Extract the (x, y) coordinate from the center of the cell holding the provided text.  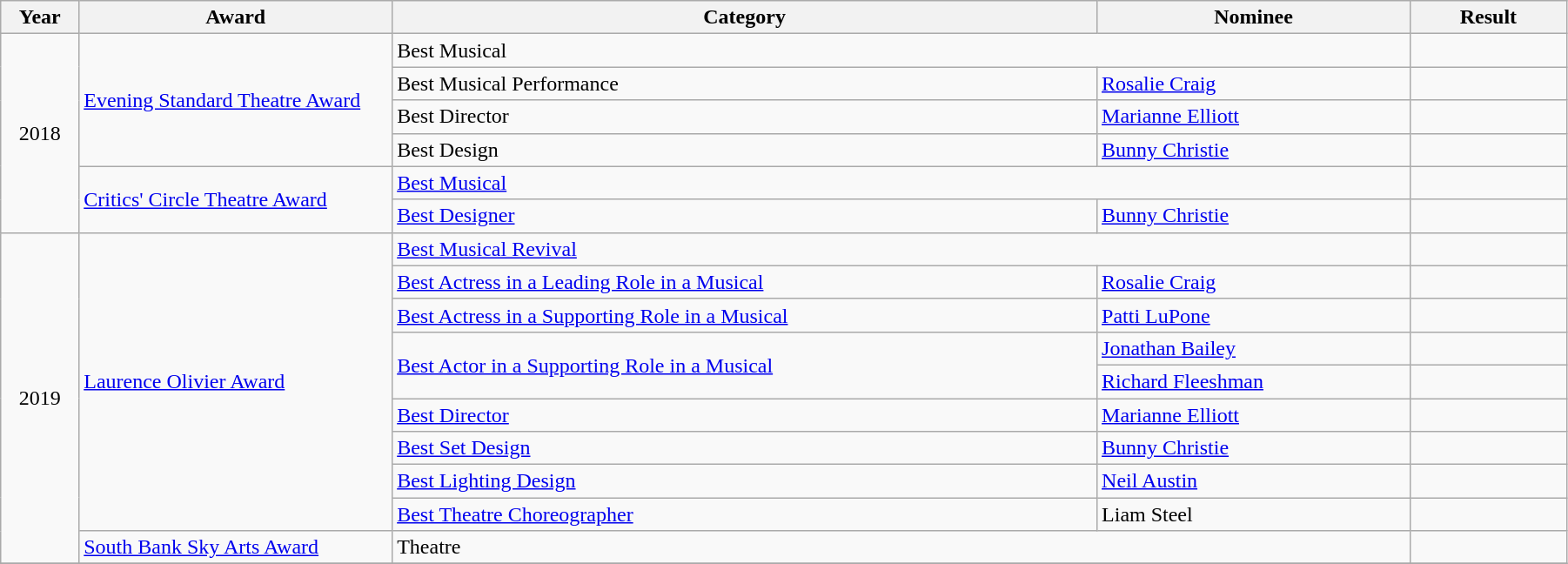
Best Actress in a Leading Role in a Musical (745, 282)
Patti LuPone (1254, 315)
Nominee (1254, 17)
Category (745, 17)
Best Actress in a Supporting Role in a Musical (745, 315)
Best Set Design (745, 448)
Richard Fleeshman (1254, 381)
Jonathan Bailey (1254, 348)
Best Designer (745, 216)
Best Musical Revival (901, 249)
Award (236, 17)
Evening Standard Theatre Award (236, 100)
2019 (40, 399)
South Bank Sky Arts Award (236, 547)
Neil Austin (1254, 481)
Liam Steel (1254, 514)
Theatre (901, 547)
Result (1488, 17)
Laurence Olivier Award (236, 381)
Best Theatre Choreographer (745, 514)
Critics' Circle Theatre Award (236, 199)
Best Design (745, 150)
2018 (40, 133)
Best Musical Performance (745, 84)
Best Lighting Design (745, 481)
Year (40, 17)
Best Actor in a Supporting Role in a Musical (745, 365)
